Return (X, Y) of the center of cell containing provided text 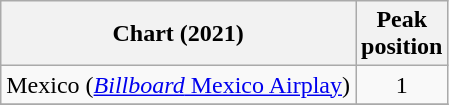
Peakposition (402, 34)
Chart (2021) (178, 34)
Mexico (Billboard Mexico Airplay) (178, 85)
1 (402, 85)
